Capture the cell that displays the provided text and extract its (x, y) central coordinate. 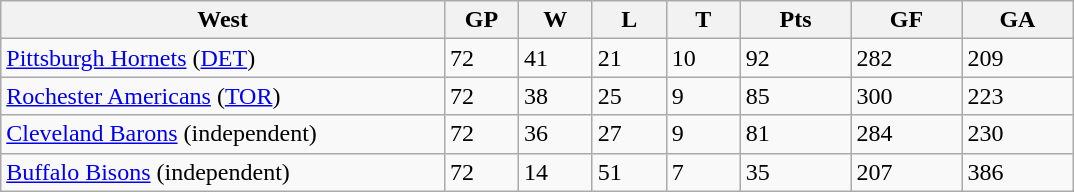
Cleveland Barons (independent) (223, 134)
81 (796, 134)
Pts (796, 20)
300 (906, 96)
230 (1018, 134)
10 (703, 58)
14 (555, 172)
West (223, 20)
36 (555, 134)
284 (906, 134)
27 (629, 134)
41 (555, 58)
223 (1018, 96)
92 (796, 58)
209 (1018, 58)
85 (796, 96)
51 (629, 172)
Buffalo Bisons (independent) (223, 172)
GP (481, 20)
282 (906, 58)
386 (1018, 172)
207 (906, 172)
Pittsburgh Hornets (DET) (223, 58)
L (629, 20)
7 (703, 172)
35 (796, 172)
21 (629, 58)
GF (906, 20)
Rochester Americans (TOR) (223, 96)
T (703, 20)
W (555, 20)
38 (555, 96)
25 (629, 96)
GA (1018, 20)
